Scan for the cell matching the given text and deliver its (x, y) coordinate at center. 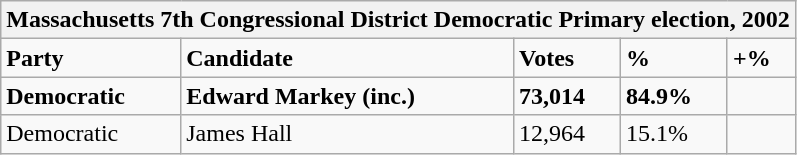
Massachusetts 7th Congressional District Democratic Primary election, 2002 (398, 20)
Candidate (348, 58)
James Hall (348, 134)
73,014 (568, 96)
12,964 (568, 134)
% (674, 58)
Party (91, 58)
Votes (568, 58)
Edward Markey (inc.) (348, 96)
+% (761, 58)
15.1% (674, 134)
84.9% (674, 96)
